From the cell containing the given text, extract its center point as [X, Y] coordinate. 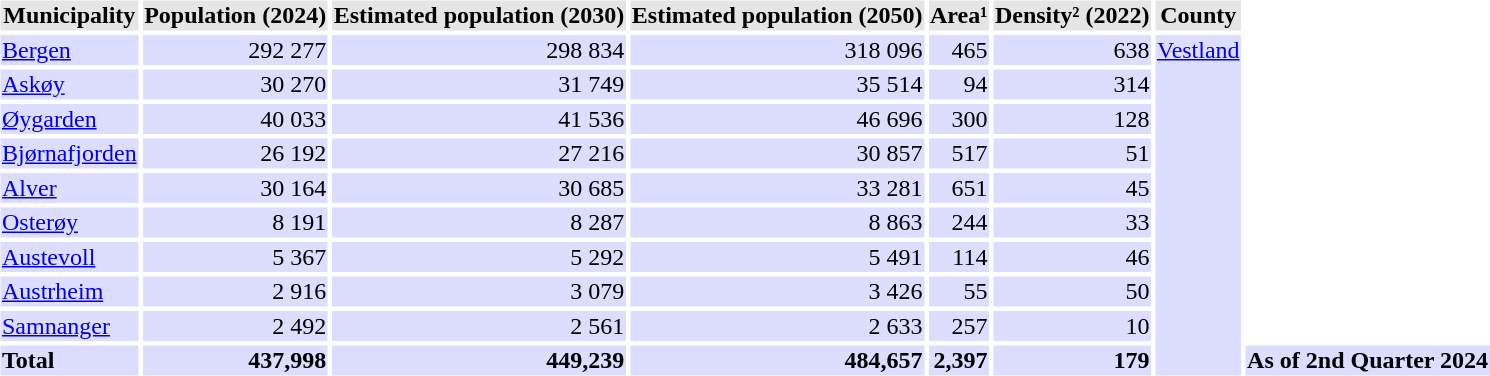
55 [959, 291]
314 [1072, 85]
Area¹ [959, 15]
298 834 [479, 50]
Osterøy [69, 223]
45 [1072, 188]
638 [1072, 50]
114 [959, 257]
30 164 [236, 188]
651 [959, 188]
5 367 [236, 257]
437,998 [236, 361]
465 [959, 50]
Øygarden [69, 119]
8 287 [479, 223]
8 863 [777, 223]
As of 2nd Quarter 2024 [1368, 361]
33 [1072, 223]
Vestland [1198, 205]
Estimated population (2050) [777, 15]
27 216 [479, 153]
449,239 [479, 361]
Bjørnafjorden [69, 153]
40 033 [236, 119]
128 [1072, 119]
2 916 [236, 291]
Municipality [69, 15]
484,657 [777, 361]
Austevoll [69, 257]
County [1198, 15]
Austrheim [69, 291]
8 191 [236, 223]
10 [1072, 326]
Askøy [69, 85]
51 [1072, 153]
3 079 [479, 291]
5 292 [479, 257]
30 270 [236, 85]
Population (2024) [236, 15]
2 633 [777, 326]
Total [69, 361]
Density² (2022) [1072, 15]
Alver [69, 188]
46 696 [777, 119]
2,397 [959, 361]
2 561 [479, 326]
33 281 [777, 188]
292 277 [236, 50]
94 [959, 85]
5 491 [777, 257]
300 [959, 119]
26 192 [236, 153]
30 685 [479, 188]
Estimated population (2030) [479, 15]
517 [959, 153]
31 749 [479, 85]
2 492 [236, 326]
257 [959, 326]
35 514 [777, 85]
30 857 [777, 153]
244 [959, 223]
50 [1072, 291]
179 [1072, 361]
Samnanger [69, 326]
318 096 [777, 50]
3 426 [777, 291]
46 [1072, 257]
Bergen [69, 50]
41 536 [479, 119]
